Provide the [X, Y] coordinate of the cell's center where the given text is located.  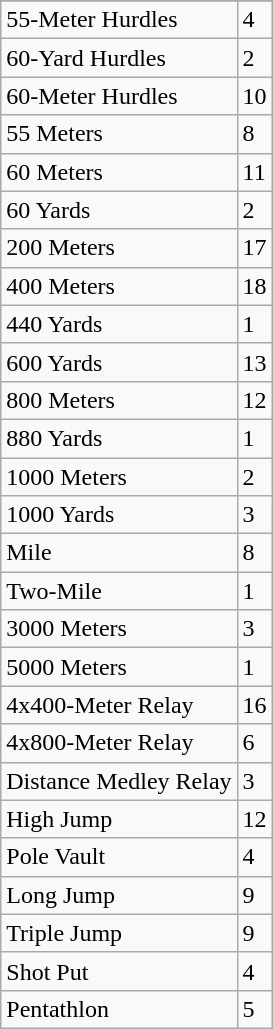
Pole Vault [119, 857]
Triple Jump [119, 933]
800 Meters [119, 400]
High Jump [119, 819]
Pentathlon [119, 1009]
6 [254, 743]
440 Yards [119, 324]
5000 Meters [119, 667]
Distance Medley Relay [119, 781]
600 Yards [119, 362]
60 Yards [119, 210]
5 [254, 1009]
13 [254, 362]
1000 Meters [119, 477]
18 [254, 286]
55 Meters [119, 134]
4x400-Meter Relay [119, 705]
60 Meters [119, 172]
1000 Yards [119, 515]
16 [254, 705]
55-Meter Hurdles [119, 20]
3000 Meters [119, 629]
200 Meters [119, 248]
400 Meters [119, 286]
Shot Put [119, 971]
880 Yards [119, 438]
11 [254, 172]
60-Yard Hurdles [119, 58]
Mile [119, 553]
60-Meter Hurdles [119, 96]
10 [254, 96]
Long Jump [119, 895]
17 [254, 248]
4x800-Meter Relay [119, 743]
Two-Mile [119, 591]
